Provide the [x, y] coordinate of the cell's center where the given text is located.  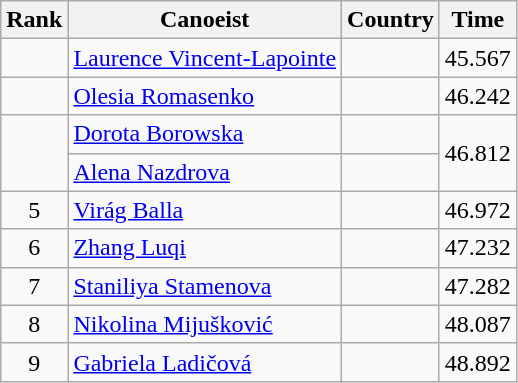
Zhang Luqi [205, 248]
Gabriela Ladičová [205, 362]
Nikolina Mijušković [205, 324]
46.242 [478, 96]
Time [478, 20]
7 [34, 286]
Olesia Romasenko [205, 96]
Laurence Vincent-Lapointe [205, 58]
46.812 [478, 153]
46.972 [478, 210]
5 [34, 210]
Dorota Borowska [205, 134]
9 [34, 362]
47.232 [478, 248]
Canoeist [205, 20]
Virág Balla [205, 210]
Rank [34, 20]
45.567 [478, 58]
8 [34, 324]
Alena Nazdrova [205, 172]
6 [34, 248]
48.087 [478, 324]
Country [391, 20]
47.282 [478, 286]
Staniliya Stamenova [205, 286]
48.892 [478, 362]
